Detect which cell encompasses the target text, then output its (x, y) center coordinate. 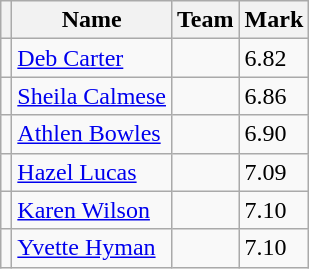
Hazel Lucas (92, 172)
Sheila Calmese (92, 96)
6.82 (274, 58)
Mark (274, 20)
Karen Wilson (92, 210)
Name (92, 20)
6.90 (274, 134)
6.86 (274, 96)
Yvette Hyman (92, 248)
Athlen Bowles (92, 134)
7.09 (274, 172)
Deb Carter (92, 58)
Team (206, 20)
